Locate the cell with the specified text and output its (x, y) center coordinate. 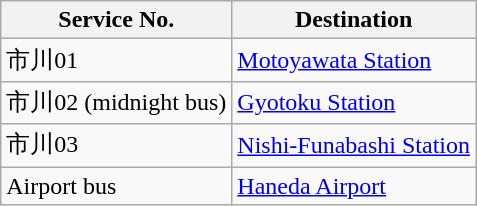
市川02 (midnight bus) (116, 102)
市川03 (116, 146)
Gyotoku Station (354, 102)
Haneda Airport (354, 185)
Airport bus (116, 185)
Nishi-Funabashi Station (354, 146)
Service No. (116, 20)
市川01 (116, 60)
Motoyawata Station (354, 60)
Destination (354, 20)
